Locate the cell with the specified text and output its (x, y) center coordinate. 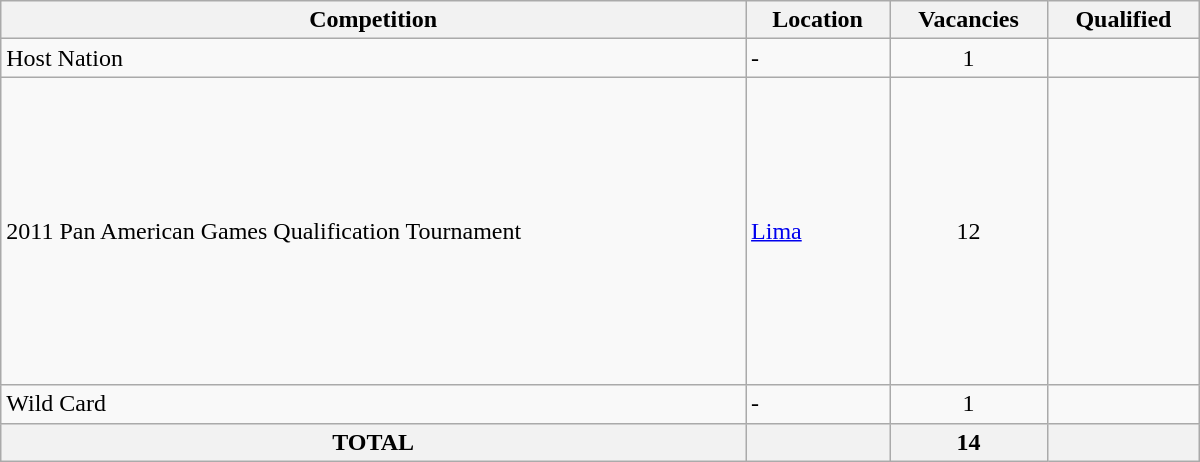
TOTAL (374, 442)
12 (969, 231)
Wild Card (374, 404)
Lima (818, 231)
2011 Pan American Games Qualification Tournament (374, 231)
Competition (374, 20)
Host Nation (374, 58)
Qualified (1124, 20)
Location (818, 20)
14 (969, 442)
Vacancies (969, 20)
